Output the (x, y) coordinate of the center of the cell containing the given text.  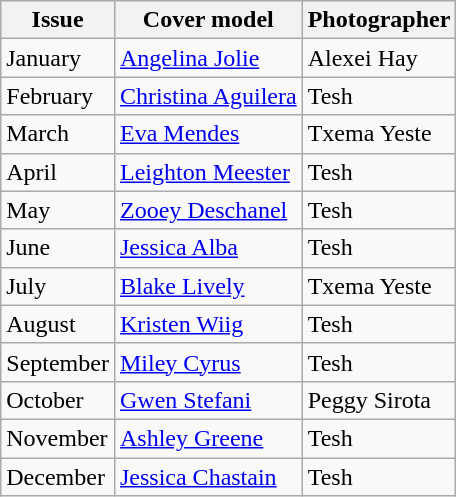
Blake Lively (208, 286)
November (58, 438)
Eva Mendes (208, 134)
Jessica Chastain (208, 477)
Christina Aguilera (208, 96)
Gwen Stefani (208, 400)
Zooey Deschanel (208, 210)
Cover model (208, 20)
Leighton Meester (208, 172)
March (58, 134)
Angelina Jolie (208, 58)
Issue (58, 20)
February (58, 96)
June (58, 248)
July (58, 286)
Photographer (379, 20)
December (58, 477)
May (58, 210)
Jessica Alba (208, 248)
Peggy Sirota (379, 400)
Kristen Wiig (208, 324)
September (58, 362)
Miley Cyrus (208, 362)
January (58, 58)
Ashley Greene (208, 438)
Alexei Hay (379, 58)
October (58, 400)
April (58, 172)
August (58, 324)
